Determine the (x, y) coordinate at the center of the cell enclosing the given text.  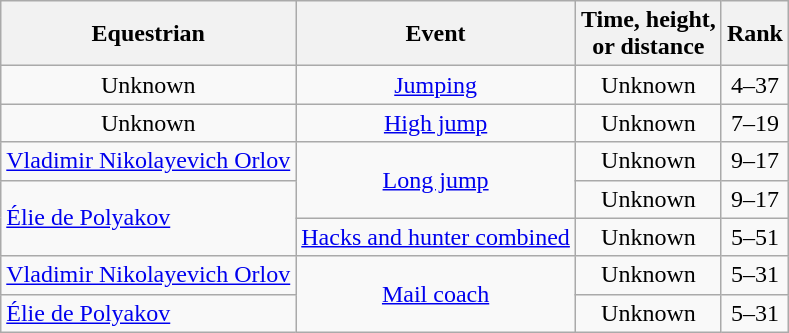
7–19 (754, 123)
High jump (436, 123)
Event (436, 34)
4–37 (754, 85)
Time, height, or distance (648, 34)
5–51 (754, 237)
Hacks and hunter combined (436, 237)
Equestrian (148, 34)
Mail coach (436, 294)
Long jump (436, 180)
Jumping (436, 85)
Rank (754, 34)
